Locate the cell with the specified text and output its (x, y) center coordinate. 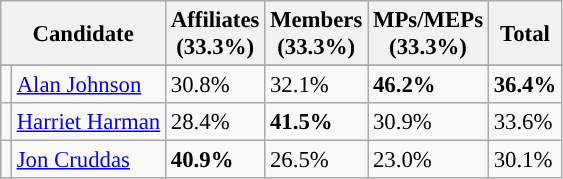
Affiliates (33.3%) (216, 34)
40.9% (216, 160)
MPs/MEPs (33.3%) (428, 34)
30.1% (524, 160)
26.5% (316, 160)
32.1% (316, 85)
Candidate (84, 34)
33.6% (524, 122)
30.8% (216, 85)
Alan Johnson (88, 85)
Harriet Harman (88, 122)
Members (33.3%) (316, 34)
36.4% (524, 85)
41.5% (316, 122)
30.9% (428, 122)
Jon Cruddas (88, 160)
46.2% (428, 85)
Total (524, 34)
28.4% (216, 122)
23.0% (428, 160)
